Search for the cell housing the specified text and yield its (X, Y) center coordinate. 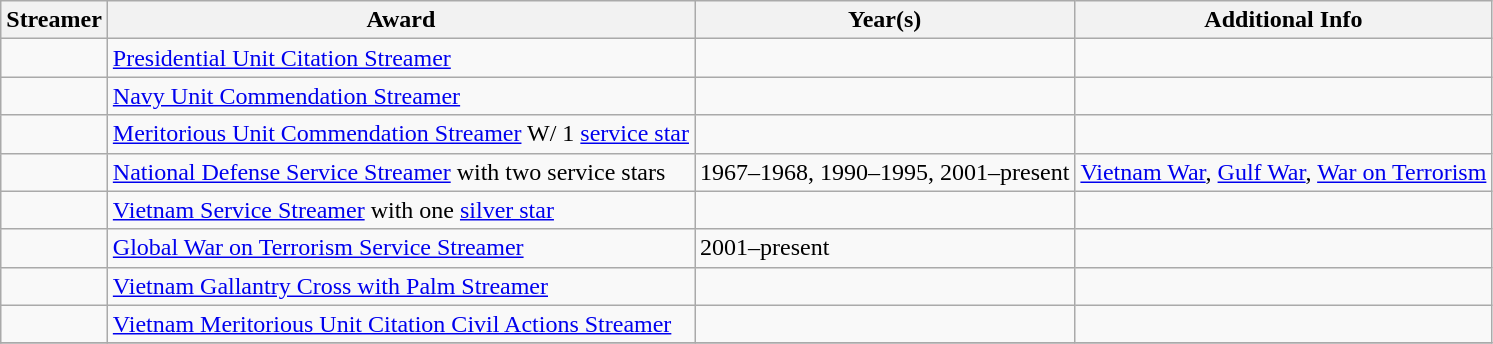
Meritorious Unit Commendation Streamer W/ 1 service star (400, 134)
Additional Info (1284, 20)
Vietnam Gallantry Cross with Palm Streamer (400, 286)
Global War on Terrorism Service Streamer (400, 248)
Vietnam War, Gulf War, War on Terrorism (1284, 172)
Year(s) (884, 20)
National Defense Service Streamer with two service stars (400, 172)
Navy Unit Commendation Streamer (400, 96)
2001–present (884, 248)
1967–1968, 1990–1995, 2001–present (884, 172)
Streamer (54, 20)
Vietnam Meritorious Unit Citation Civil Actions Streamer (400, 324)
Award (400, 20)
Presidential Unit Citation Streamer (400, 58)
Vietnam Service Streamer with one silver star (400, 210)
